Scan for the cell matching the given text and deliver its (X, Y) coordinate at center. 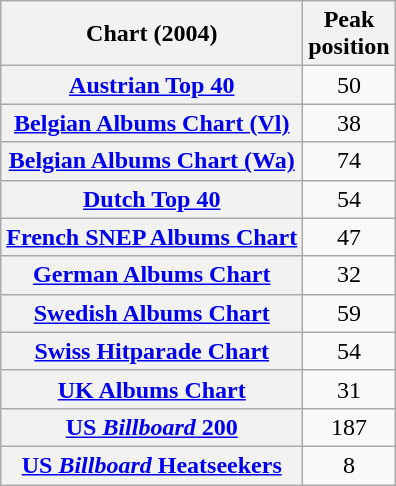
Belgian Albums Chart (Wa) (152, 161)
8 (349, 465)
Dutch Top 40 (152, 199)
47 (349, 237)
French SNEP Albums Chart (152, 237)
German Albums Chart (152, 275)
US Billboard 200 (152, 427)
74 (349, 161)
38 (349, 123)
UK Albums Chart (152, 389)
Swiss Hitparade Chart (152, 351)
50 (349, 85)
59 (349, 313)
31 (349, 389)
Austrian Top 40 (152, 85)
187 (349, 427)
Peakposition (349, 34)
Belgian Albums Chart (Vl) (152, 123)
32 (349, 275)
Swedish Albums Chart (152, 313)
Chart (2004) (152, 34)
US Billboard Heatseekers (152, 465)
